Search for the cell housing the specified text and yield its (X, Y) center coordinate. 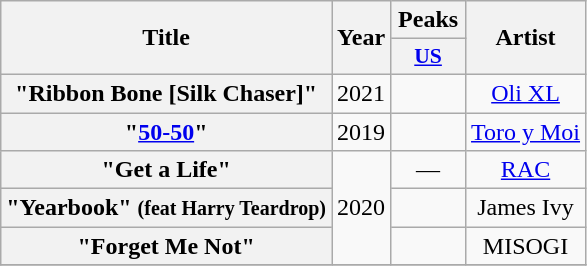
Artist (526, 38)
Toro y Moi (526, 131)
2021 (362, 93)
2019 (362, 131)
US (428, 57)
Peaks (428, 20)
Oli XL (526, 93)
2020 (362, 208)
RAC (526, 170)
James Ivy (526, 208)
Year (362, 38)
"Forget Me Not" (166, 246)
"50-50" (166, 131)
MISOGI (526, 246)
"Get a Life" (166, 170)
— (428, 170)
Title (166, 38)
"Ribbon Bone [Silk Chaser]" (166, 93)
"Yearbook" (feat Harry Teardrop) (166, 208)
